Pinpoint the cell where the given text exists, returning its [X, Y] midpoint coordinate. 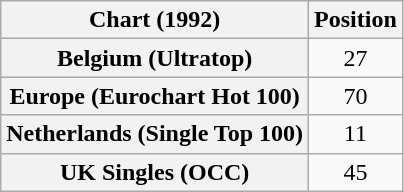
Position [356, 20]
Chart (1992) [155, 20]
Europe (Eurochart Hot 100) [155, 96]
70 [356, 96]
45 [356, 172]
Netherlands (Single Top 100) [155, 134]
11 [356, 134]
UK Singles (OCC) [155, 172]
Belgium (Ultratop) [155, 58]
27 [356, 58]
